Find where the given text appears and provide that cell's center as (X, Y) coordinate. 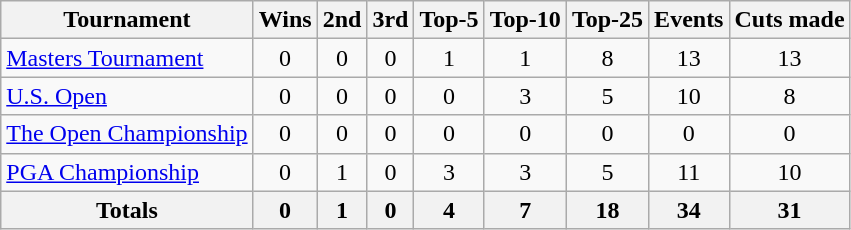
4 (449, 210)
31 (790, 210)
Totals (127, 210)
18 (607, 210)
Masters Tournament (127, 58)
Cuts made (790, 20)
Events (689, 20)
34 (689, 210)
7 (525, 210)
U.S. Open (127, 96)
11 (689, 172)
PGA Championship (127, 172)
3rd (390, 20)
The Open Championship (127, 134)
Top-10 (525, 20)
Wins (285, 20)
Top-25 (607, 20)
Tournament (127, 20)
2nd (342, 20)
Top-5 (449, 20)
